Scan for the cell matching the given text and deliver its [X, Y] coordinate at center. 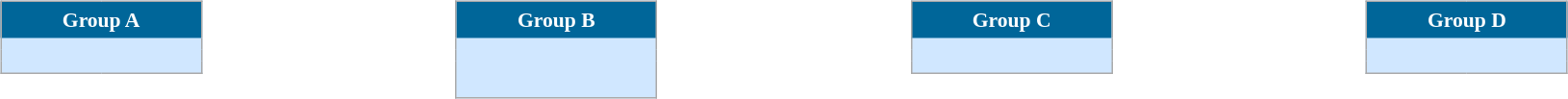
Group C [1011, 19]
Group A [101, 19]
Group D [1467, 19]
Group B [556, 19]
